Detect which cell encompasses the target text, then output its [x, y] center coordinate. 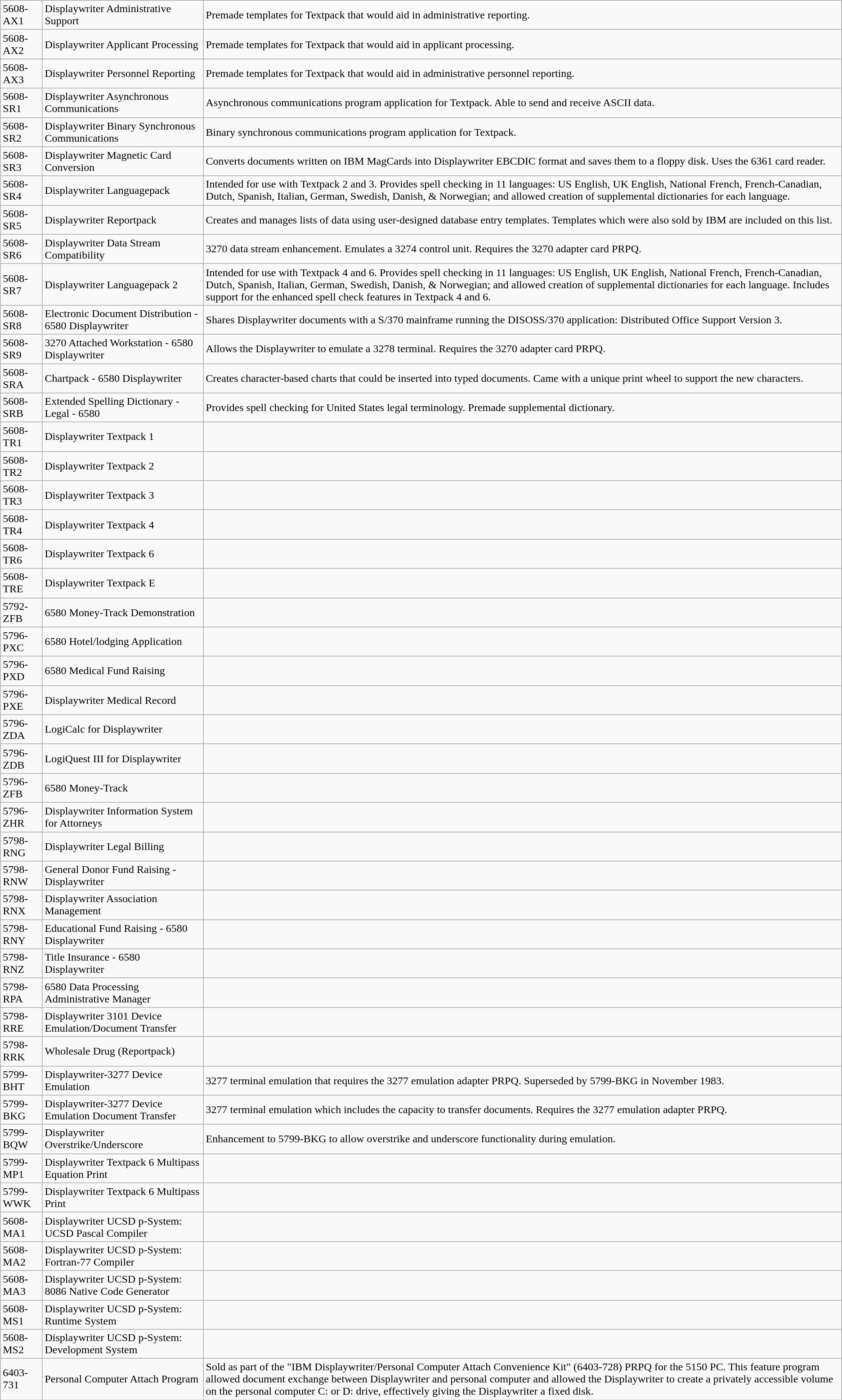
Displaywriter Association Management [123, 905]
Displaywriter UCSD p-System: Development System [123, 1344]
5608-TR1 [22, 437]
5799-WWK [22, 1197]
Displaywriter Textpack 6 Multipass Print [123, 1197]
Displaywriter Medical Record [123, 700]
5799-BQW [22, 1139]
Premade templates for Textpack that would aid in applicant processing. [523, 44]
5796-ZDB [22, 758]
5608-SR9 [22, 349]
5798-RNG [22, 846]
5608-MS1 [22, 1314]
Displaywriter Data Stream Compatibility [123, 249]
Displaywriter Textpack 6 Multipass Equation Print [123, 1168]
Creates character-based charts that could be inserted into typed documents. Came with a unique print wheel to support the new characters. [523, 378]
Enhancement to 5799-BKG to allow overstrike and underscore functionality during emulation. [523, 1139]
Creates and manages lists of data using user-designed database entry templates. Templates which were also sold by IBM are included on this list. [523, 219]
5608-AX2 [22, 44]
5608-TR6 [22, 554]
5608-SRB [22, 407]
Displaywriter-3277 Device Emulation [123, 1080]
5796-PXC [22, 641]
Displaywriter-3277 Device Emulation Document Transfer [123, 1110]
Displaywriter Reportpack [123, 219]
Chartpack - 6580 Displaywriter [123, 378]
Displaywriter Overstrike/Underscore [123, 1139]
Displaywriter 3101 Device Emulation/Document Transfer [123, 1022]
Asynchronous communications program application for Textpack. Able to send and receive ASCII data. [523, 103]
5608-MS2 [22, 1344]
5798-RPA [22, 993]
5608-TR4 [22, 524]
Displaywriter Asynchronous Communications [123, 103]
5798-RNZ [22, 963]
LogiCalc for Displaywriter [123, 729]
5608-SR6 [22, 249]
6580 Medical Fund Raising [123, 671]
Displaywriter UCSD p-System: UCSD Pascal Compiler [123, 1227]
Displaywriter Languagepack [123, 191]
5796-PXD [22, 671]
Displaywriter Textpack 4 [123, 524]
Allows the Displaywriter to emulate a 3278 terminal. Requires the 3270 adapter card PRPQ. [523, 349]
Displaywriter Personnel Reporting [123, 74]
6580 Hotel/lodging Application [123, 641]
Displaywriter Textpack 6 [123, 554]
5799-BHT [22, 1080]
Displaywriter UCSD p-System: 8086 Native Code Generator [123, 1285]
Premade templates for Textpack that would aid in administrative reporting. [523, 15]
5796-ZFB [22, 788]
3277 terminal emulation that requires the 3277 emulation adapter PRPQ. Superseded by 5799-BKG in November 1983. [523, 1080]
5608-MA2 [22, 1256]
5608-SR5 [22, 219]
5608-SRA [22, 378]
3277 terminal emulation which includes the capacity to transfer documents. Requires the 3277 emulation adapter PRPQ. [523, 1110]
Educational Fund Raising - 6580 Displaywriter [123, 935]
5608-SR8 [22, 319]
Displaywriter Legal Billing [123, 846]
5796-ZHR [22, 817]
Displaywriter Textpack 3 [123, 496]
Displaywriter UCSD p-System: Runtime System [123, 1314]
Displaywriter Textpack 1 [123, 437]
Displaywriter UCSD p-System: Fortran-77 Compiler [123, 1256]
Displaywriter Languagepack 2 [123, 284]
Displaywriter Magnetic Card Conversion [123, 161]
5608-SR2 [22, 132]
5799-MP1 [22, 1168]
3270 data stream enhancement. Emulates a 3274 control unit. Requires the 3270 adapter card PRPQ. [523, 249]
Wholesale Drug (Reportpack) [123, 1051]
Displaywriter Applicant Processing [123, 44]
General Donor Fund Raising - Displaywriter [123, 876]
5608-SR7 [22, 284]
5798-RRK [22, 1051]
Shares Displaywriter documents with a S/370 mainframe running the DISOSS/370 application: Distributed Office Support Version 3. [523, 319]
5796-ZDA [22, 729]
5798-RRE [22, 1022]
6580 Money-Track Demonstration [123, 613]
LogiQuest III for Displaywriter [123, 758]
Displaywriter Information System for Attorneys [123, 817]
Binary synchronous communications program application for Textpack. [523, 132]
5608-SR3 [22, 161]
Premade templates for Textpack that would aid in administrative personnel reporting. [523, 74]
5608-AX1 [22, 15]
6403-731 [22, 1379]
Displaywriter Textpack E [123, 583]
5608-TR2 [22, 466]
Converts documents written on IBM MagCards into Displaywriter EBCDIC format and saves them to a floppy disk. Uses the 6361 card reader. [523, 161]
Displaywriter Binary Synchronous Communications [123, 132]
5608-TRE [22, 583]
5792-ZFB [22, 613]
Provides spell checking for United States legal terminology. Premade supplemental dictionary. [523, 407]
5608-TR3 [22, 496]
6580 Money-Track [123, 788]
5608-SR4 [22, 191]
Displaywriter Administrative Support [123, 15]
Personal Computer Attach Program [123, 1379]
5608-MA1 [22, 1227]
5796-PXE [22, 700]
5798-RNY [22, 935]
3270 Attached Workstation - 6580 Displaywriter [123, 349]
Title Insurance - 6580 Displaywriter [123, 963]
Displaywriter Textpack 2 [123, 466]
5608-SR1 [22, 103]
5798-RNX [22, 905]
Electronic Document Distribution - 6580 Displaywriter [123, 319]
Extended Spelling Dictionary - Legal - 6580 [123, 407]
5608-MA3 [22, 1285]
5798-RNW [22, 876]
5608-AX3 [22, 74]
5799-BKG [22, 1110]
6580 Data Processing Administrative Manager [123, 993]
